Locate the cell with the specified text and output its [x, y] center coordinate. 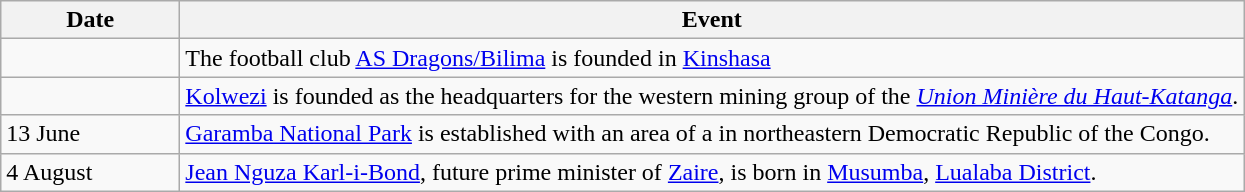
4 August [90, 172]
Kolwezi is founded as the headquarters for the western mining group of the Union Minière du Haut-Katanga. [712, 96]
Garamba National Park is established with an area of a in northeastern Democratic Republic of the Congo. [712, 134]
13 June [90, 134]
Event [712, 20]
The football club AS Dragons/Bilima is founded in Kinshasa [712, 58]
Jean Nguza Karl-i-Bond, future prime minister of Zaire, is born in Musumba, Lualaba District. [712, 172]
Date [90, 20]
